Return the (x, y) coordinate for the center point of the cell that contains the specified text.  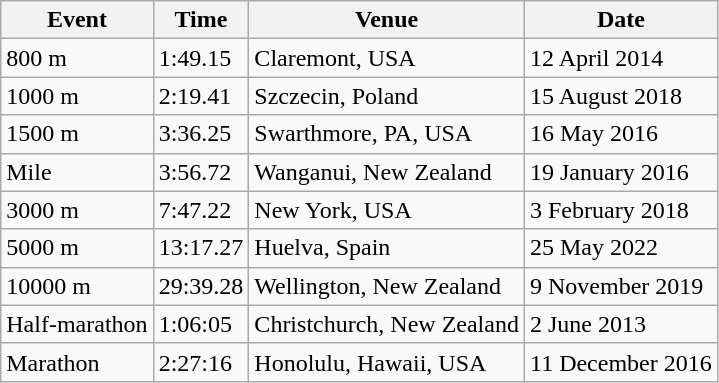
1:06:05 (201, 324)
Mile (77, 172)
10000 m (77, 286)
Wellington, New Zealand (387, 286)
2:27:16 (201, 362)
Huelva, Spain (387, 248)
3:56.72 (201, 172)
Venue (387, 20)
Time (201, 20)
800 m (77, 58)
9 November 2019 (620, 286)
13:17.27 (201, 248)
3 February 2018 (620, 210)
16 May 2016 (620, 134)
7:47.22 (201, 210)
5000 m (77, 248)
Marathon (77, 362)
11 December 2016 (620, 362)
3:36.25 (201, 134)
1000 m (77, 96)
Date (620, 20)
Half-marathon (77, 324)
2:19.41 (201, 96)
2 June 2013 (620, 324)
New York, USA (387, 210)
12 April 2014 (620, 58)
Honolulu, Hawaii, USA (387, 362)
15 August 2018 (620, 96)
Christchurch, New Zealand (387, 324)
1500 m (77, 134)
1:49.15 (201, 58)
25 May 2022 (620, 248)
Wanganui, New Zealand (387, 172)
19 January 2016 (620, 172)
Claremont, USA (387, 58)
Swarthmore, PA, USA (387, 134)
Szczecin, Poland (387, 96)
3000 m (77, 210)
29:39.28 (201, 286)
Event (77, 20)
